Return [X, Y] of the center of cell containing provided text 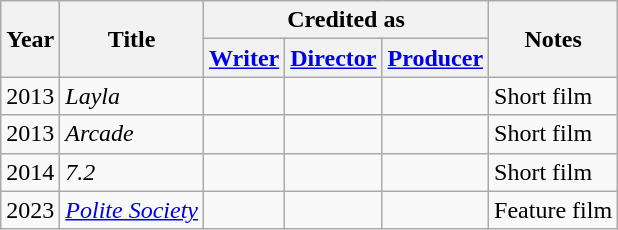
Notes [554, 39]
Writer [244, 58]
Feature film [554, 210]
2023 [30, 210]
Arcade [132, 134]
Credited as [346, 20]
Title [132, 39]
2014 [30, 172]
Layla [132, 96]
Director [334, 58]
Polite Society [132, 210]
7.2 [132, 172]
Year [30, 39]
Producer [436, 58]
